Locate the cell with the specified text and output its [X, Y] center coordinate. 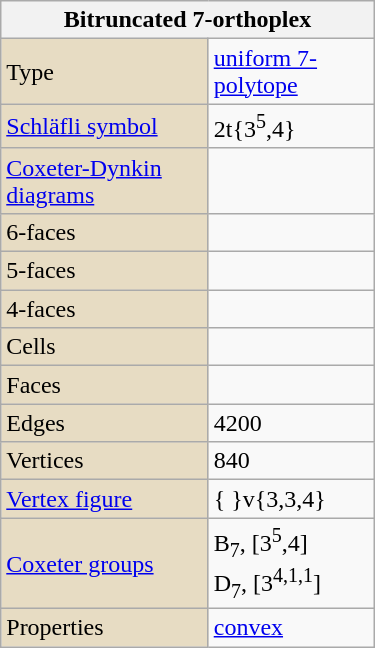
Bitruncated 7-orthoplex [188, 20]
6-faces [104, 232]
Type [104, 72]
Coxeter groups [104, 564]
Schläfli symbol [104, 126]
5-faces [104, 271]
4-faces [104, 309]
Coxeter-Dynkin diagrams [104, 180]
840 [291, 461]
convex [291, 628]
Vertices [104, 461]
{ }v{3,3,4} [291, 499]
Properties [104, 628]
Vertex figure [104, 499]
B7, [35,4]D7, [34,1,1] [291, 564]
2t{35,4} [291, 126]
Cells [104, 347]
uniform 7-polytope [291, 72]
4200 [291, 423]
Faces [104, 385]
Edges [104, 423]
